Determine the [X, Y] coordinate at the center of the cell enclosing the given text.  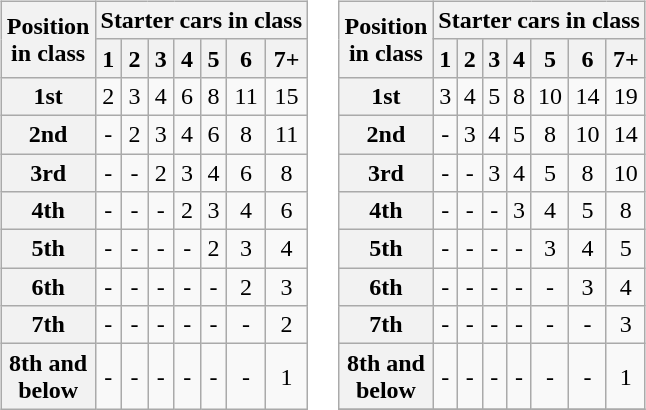
19 [626, 96]
15 [287, 96]
